Scan for the cell matching the given text and deliver its (x, y) coordinate at center. 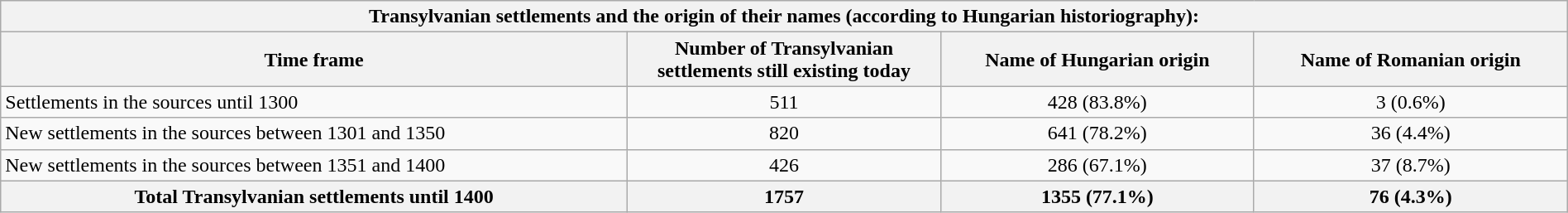
Time frame (314, 60)
428 (83.8%) (1097, 102)
641 (78.2%) (1097, 133)
37 (8.7%) (1411, 165)
76 (4.3%) (1411, 196)
Total Transylvanian settlements until 1400 (314, 196)
3 (0.6%) (1411, 102)
Settlements in the sources until 1300 (314, 102)
286 (67.1%) (1097, 165)
36 (4.4%) (1411, 133)
New settlements in the sources between 1351 and 1400 (314, 165)
1355 (77.1%) (1097, 196)
1757 (784, 196)
Name of Hungarian origin (1097, 60)
426 (784, 165)
820 (784, 133)
511 (784, 102)
Number of Transylvanian settlements still existing today (784, 60)
New settlements in the sources between 1301 and 1350 (314, 133)
Transylvanian settlements and the origin of their names (according to Hungarian historiography): (784, 17)
Name of Romanian origin (1411, 60)
